Search for the cell housing the specified text and yield its [X, Y] center coordinate. 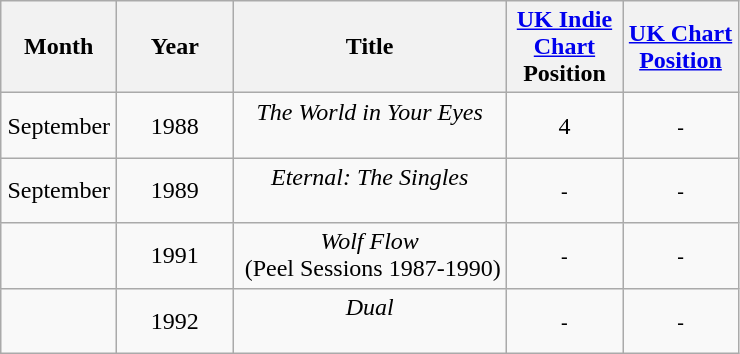
Year [175, 47]
Dual [370, 320]
Month [59, 47]
Eternal: The Singles [370, 190]
4 [564, 126]
Wolf Flow (Peel Sessions 1987-1990) [370, 256]
1989 [175, 190]
1988 [175, 126]
UK Chart Position [680, 47]
Title [370, 47]
1992 [175, 320]
1991 [175, 256]
The World in Your Eyes [370, 126]
UK Indie Chart Position [564, 47]
